Capture the cell that displays the provided text and extract its (X, Y) central coordinate. 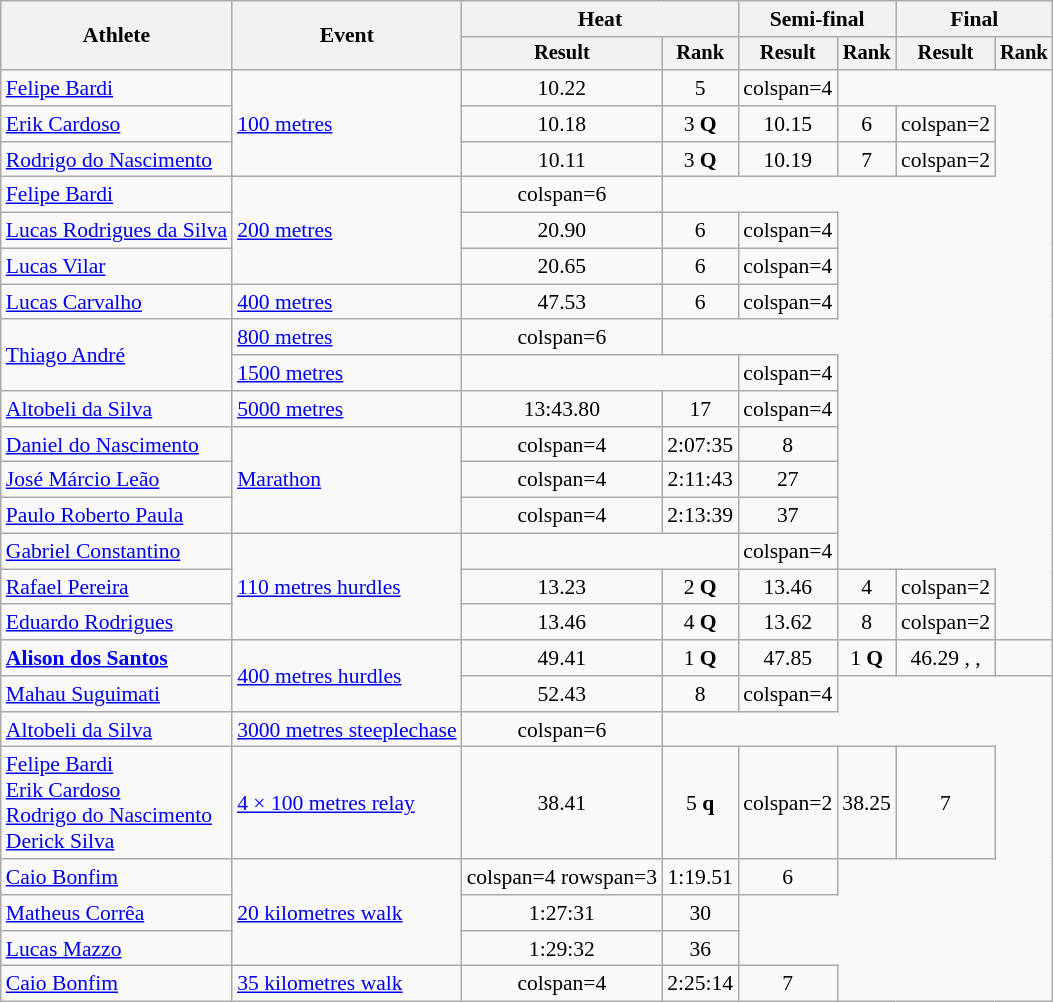
110 metres hurdles (347, 588)
5 (700, 88)
800 metres (347, 338)
Rafael Pereira (116, 587)
Event (347, 36)
38.25 (866, 803)
10.22 (562, 88)
400 metres hurdles (347, 676)
13.62 (788, 623)
52.43 (562, 694)
Alison dos Santos (116, 658)
José Márcio Leão (116, 480)
1500 metres (347, 373)
13.23 (562, 587)
200 metres (347, 230)
5000 metres (347, 409)
Athlete (116, 36)
13:43.80 (562, 409)
2 Q (700, 587)
Eduardo Rodrigues (116, 623)
10.11 (562, 160)
27 (788, 480)
2:13:39 (700, 516)
Thiago André (116, 356)
5 q (700, 803)
47.53 (562, 302)
38.41 (562, 803)
Gabriel Constantino (116, 552)
30 (700, 913)
1:29:32 (562, 949)
Paulo Roberto Paula (116, 516)
Heat (600, 19)
2:25:14 (700, 984)
colspan=4 rowspan=3 (562, 877)
Lucas Mazzo (116, 949)
1:27:31 (562, 913)
2:11:43 (700, 480)
20 kilometres walk (347, 912)
Matheus Corrêa (116, 913)
36 (700, 949)
400 metres (347, 302)
3000 metres steeplechase (347, 730)
Final (974, 19)
20.65 (562, 267)
47.85 (788, 658)
10.15 (788, 124)
37 (788, 516)
4 (866, 587)
Erik Cardoso (116, 124)
Rodrigo do Nascimento (116, 160)
46.29 , , (946, 658)
35 kilometres walk (347, 984)
49.41 (562, 658)
2:07:35 (700, 445)
4 × 100 metres relay (347, 803)
10.19 (788, 160)
4 Q (700, 623)
100 metres (347, 124)
10.18 (562, 124)
17 (700, 409)
Lucas Vilar (116, 267)
20.90 (562, 231)
1:19.51 (700, 877)
Lucas Rodrigues da Silva (116, 231)
Marathon (347, 480)
Mahau Suguimati (116, 694)
Semi-final (817, 19)
Felipe BardiErik CardosoRodrigo do NascimentoDerick Silva (116, 803)
Lucas Carvalho (116, 302)
Daniel do Nascimento (116, 445)
